Pinpoint the cell where the given text exists, returning its (x, y) midpoint coordinate. 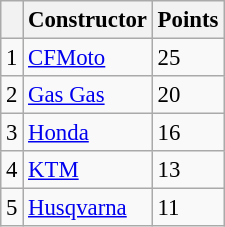
1 (12, 58)
CFMoto (88, 58)
Honda (88, 133)
Husqvarna (88, 208)
2 (12, 95)
20 (188, 95)
16 (188, 133)
13 (188, 170)
KTM (88, 170)
Gas Gas (88, 95)
3 (12, 133)
11 (188, 208)
4 (12, 170)
25 (188, 58)
Constructor (88, 20)
Points (188, 20)
5 (12, 208)
